Detect which cell encompasses the target text, then output its (X, Y) center coordinate. 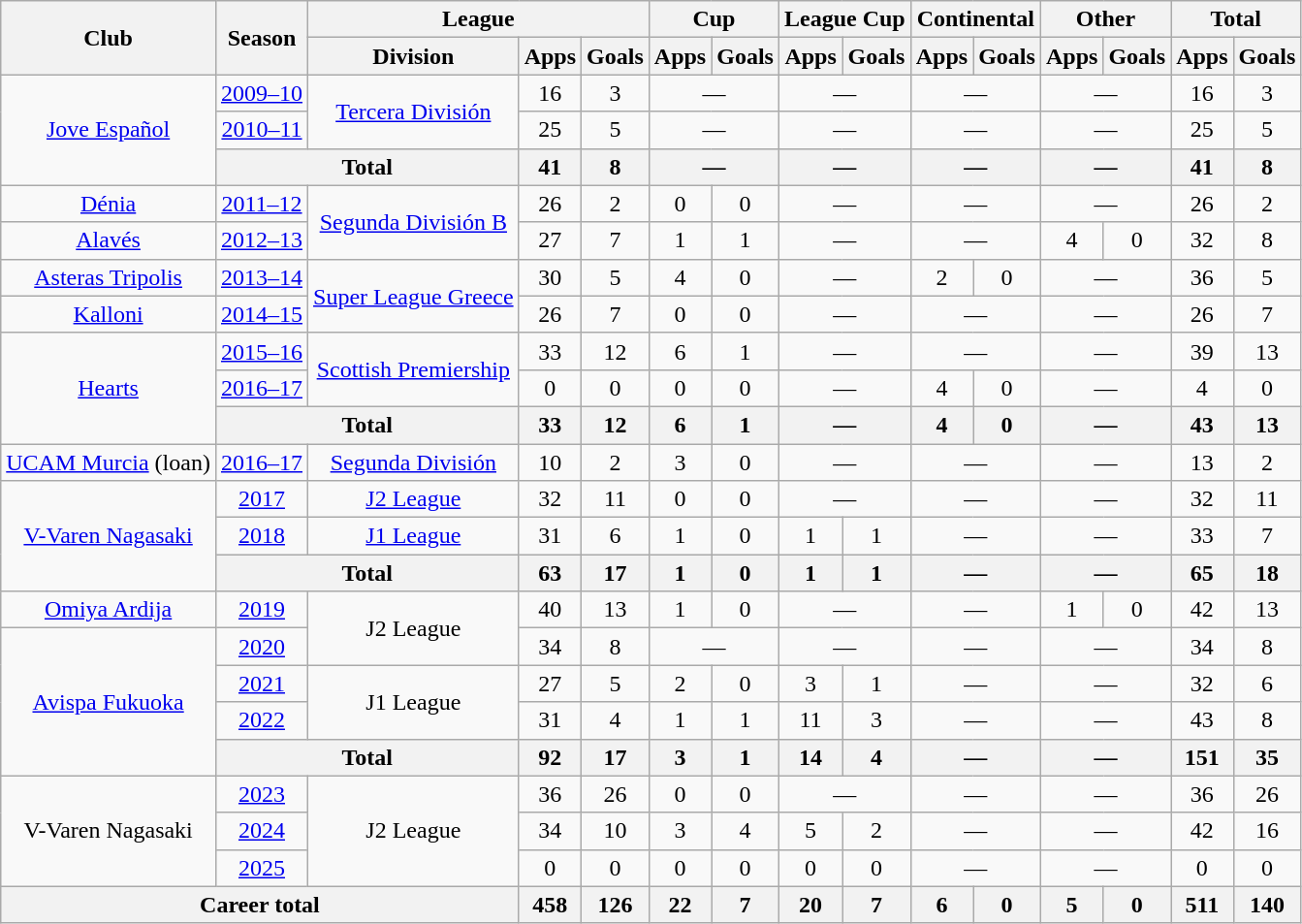
Continental (975, 19)
2013–14 (262, 277)
Alavés (109, 240)
2017 (262, 499)
14 (810, 757)
Tercera División (414, 112)
2014–15 (262, 314)
92 (550, 757)
2020 (262, 647)
League Cup (844, 19)
Avispa Fukuoka (109, 702)
Season (262, 38)
2009–10 (262, 93)
Super League Greece (414, 296)
Cup (714, 19)
Segunda División B (414, 222)
140 (1267, 905)
Dénia (109, 204)
2015–16 (262, 351)
35 (1267, 757)
UCAM Murcia (loan) (109, 462)
63 (550, 573)
Hearts (109, 388)
2011–12 (262, 204)
2021 (262, 684)
458 (550, 905)
Segunda División (414, 462)
39 (1202, 351)
Other (1105, 19)
Omiya Ardija (109, 610)
65 (1202, 573)
Asteras Tripolis (109, 277)
Jove Español (109, 130)
Career total (260, 905)
151 (1202, 757)
2025 (262, 868)
Scottish Premiership (414, 369)
2024 (262, 831)
2012–13 (262, 240)
126 (616, 905)
2010–11 (262, 130)
18 (1267, 573)
Division (414, 56)
511 (1202, 905)
20 (810, 905)
2022 (262, 720)
Kalloni (109, 314)
2018 (262, 536)
22 (680, 905)
40 (550, 610)
2019 (262, 610)
30 (550, 277)
Club (109, 38)
2023 (262, 794)
League (479, 19)
